Output the [X, Y] coordinate of the center of the cell containing the given text.  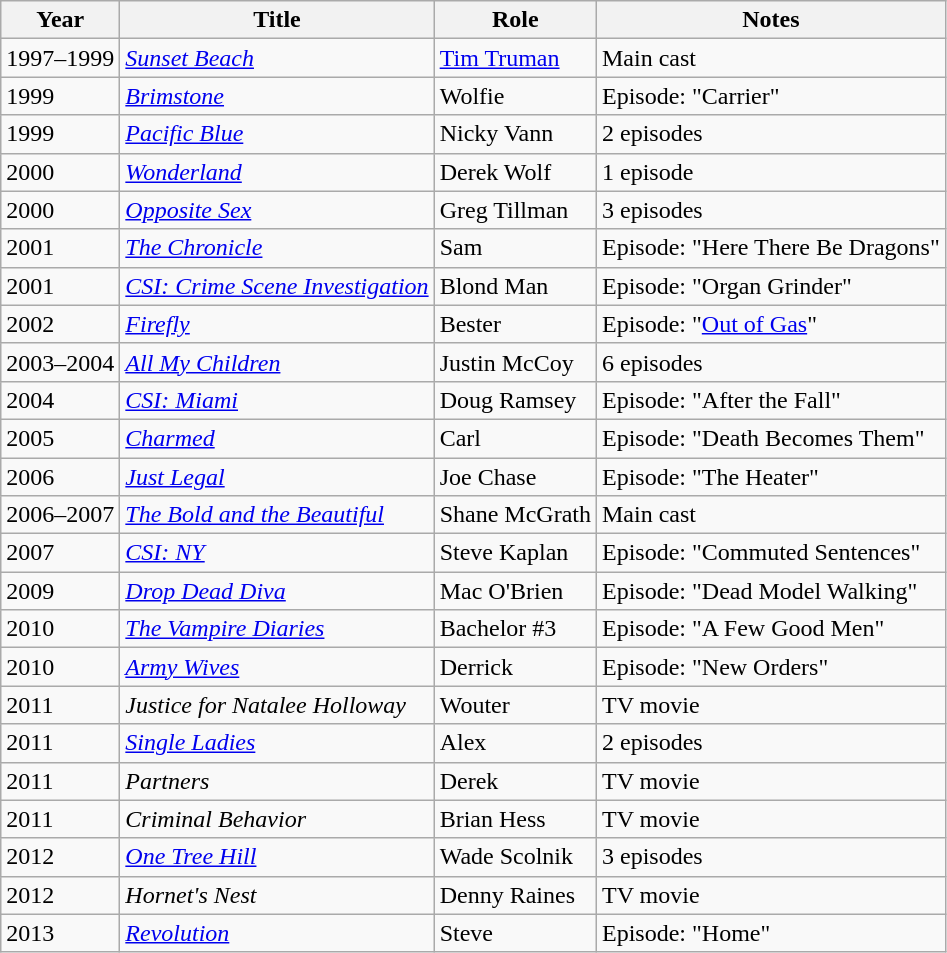
Derek [515, 781]
Steve Kaplan [515, 553]
Episode: "Out of Gas" [770, 324]
Steve [515, 933]
CSI: Crime Scene Investigation [277, 286]
Shane McGrath [515, 515]
Episode: "Organ Grinder" [770, 286]
Derek Wolf [515, 172]
Brian Hess [515, 819]
2003–2004 [60, 362]
The Vampire Diaries [277, 629]
2009 [60, 591]
Nicky Vann [515, 134]
Episode: "The Heater" [770, 477]
Episode: "Dead Model Walking" [770, 591]
Mac O'Brien [515, 591]
Episode: "A Few Good Men" [770, 629]
Tim Truman [515, 58]
2013 [60, 933]
Doug Ramsey [515, 400]
Justin McCoy [515, 362]
Year [60, 20]
Bachelor #3 [515, 629]
The Chronicle [277, 248]
Blond Man [515, 286]
Wade Scolnik [515, 857]
Just Legal [277, 477]
Role [515, 20]
All My Children [277, 362]
2006 [60, 477]
Wonderland [277, 172]
Episode: "After the Fall" [770, 400]
Episode: "New Orders" [770, 667]
Wolfie [515, 96]
Notes [770, 20]
Brimstone [277, 96]
Opposite Sex [277, 210]
Criminal Behavior [277, 819]
Greg Tillman [515, 210]
Partners [277, 781]
Sam [515, 248]
2005 [60, 438]
Episode: "Carrier" [770, 96]
Episode: "Home" [770, 933]
Bester [515, 324]
Denny Raines [515, 895]
Drop Dead Diva [277, 591]
Episode: "Commuted Sentences" [770, 553]
Episode: "Here There Be Dragons" [770, 248]
One Tree Hill [277, 857]
Charmed [277, 438]
Wouter [515, 705]
Joe Chase [515, 477]
2007 [60, 553]
2004 [60, 400]
The Bold and the Beautiful [277, 515]
2002 [60, 324]
CSI: Miami [277, 400]
Pacific Blue [277, 134]
Single Ladies [277, 743]
Alex [515, 743]
Firefly [277, 324]
6 episodes [770, 362]
CSI: NY [277, 553]
Revolution [277, 933]
Justice for Natalee Holloway [277, 705]
Carl [515, 438]
Episode: "Death Becomes Them" [770, 438]
Derrick [515, 667]
1 episode [770, 172]
Hornet's Nest [277, 895]
Sunset Beach [277, 58]
Title [277, 20]
Army Wives [277, 667]
2006–2007 [60, 515]
1997–1999 [60, 58]
